Identify which cell holds the provided text, then report its [x, y] central coordinate. 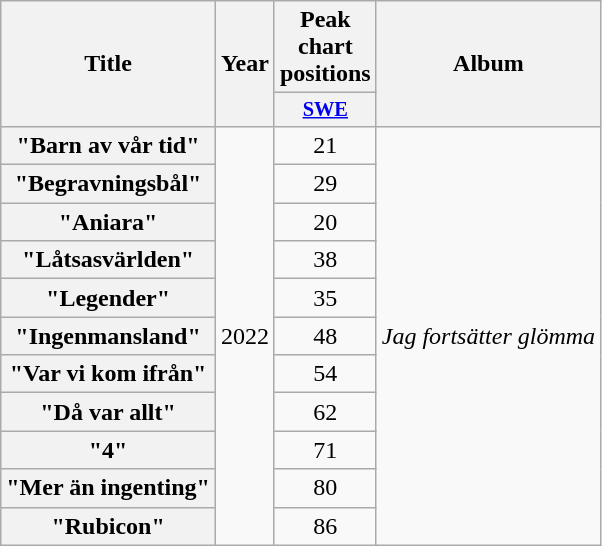
"Då var allt" [108, 412]
80 [325, 488]
Year [244, 64]
Peak chart positions [325, 47]
71 [325, 450]
"Barn av vår tid" [108, 145]
"Ingenmansland" [108, 336]
21 [325, 145]
"Låtsasvärlden" [108, 260]
"Legender" [108, 298]
SWE [325, 110]
"Aniara" [108, 222]
35 [325, 298]
48 [325, 336]
Title [108, 64]
20 [325, 222]
"Begravningsbål" [108, 184]
"Var vi kom ifrån" [108, 374]
38 [325, 260]
Album [488, 64]
2022 [244, 336]
29 [325, 184]
54 [325, 374]
Jag fortsätter glömma [488, 336]
"4" [108, 450]
"Rubicon" [108, 526]
"Mer än ingenting" [108, 488]
62 [325, 412]
86 [325, 526]
